Provide the (x, y) coordinate of the cell's center where the given text is located.  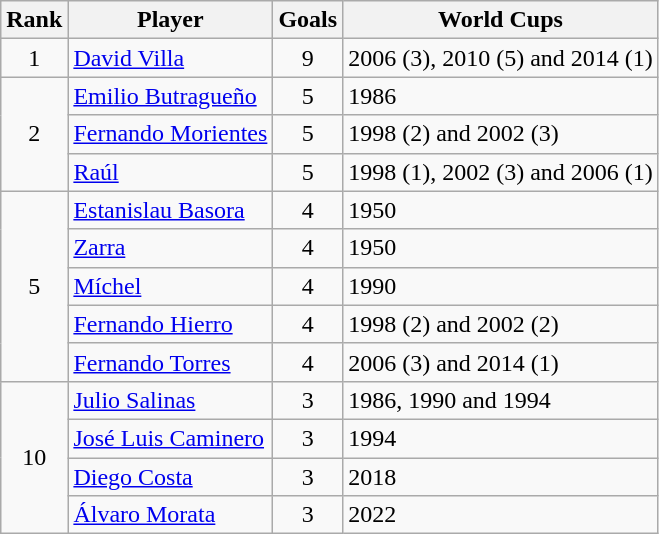
Fernando Morientes (170, 134)
Álvaro Morata (170, 515)
Emilio Butragueño (170, 96)
1998 (1), 2002 (3) and 2006 (1) (501, 172)
Fernando Hierro (170, 324)
2018 (501, 477)
Rank (34, 20)
World Cups (501, 20)
1986 (501, 96)
1990 (501, 286)
2 (34, 134)
Julio Salinas (170, 400)
2006 (3) and 2014 (1) (501, 362)
David Villa (170, 58)
1998 (2) and 2002 (2) (501, 324)
Zarra (170, 248)
Raúl (170, 172)
2006 (3), 2010 (5) and 2014 (1) (501, 58)
9 (308, 58)
Player (170, 20)
Goals (308, 20)
1 (34, 58)
Fernando Torres (170, 362)
Míchel (170, 286)
10 (34, 457)
1986, 1990 and 1994 (501, 400)
1998 (2) and 2002 (3) (501, 134)
2022 (501, 515)
Estanislau Basora (170, 210)
1994 (501, 438)
Diego Costa (170, 477)
José Luis Caminero (170, 438)
